For the text-containing cell, return its midpoint in (x, y) coordinate format. 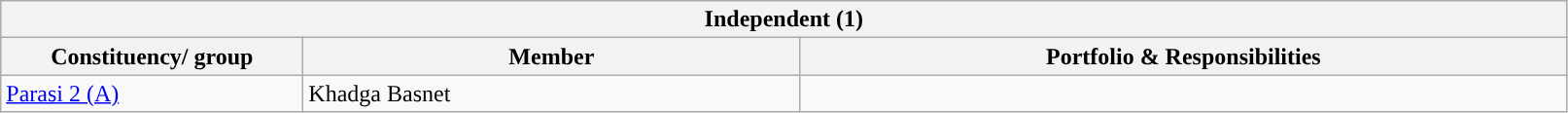
Portfolio & Responsibilities (1184, 56)
Member (552, 56)
Khadga Basnet (552, 94)
Constituency/ group (152, 56)
Parasi 2 (A) (152, 94)
Independent (1) (784, 19)
